For the text-containing cell, return its midpoint in [X, Y] coordinate format. 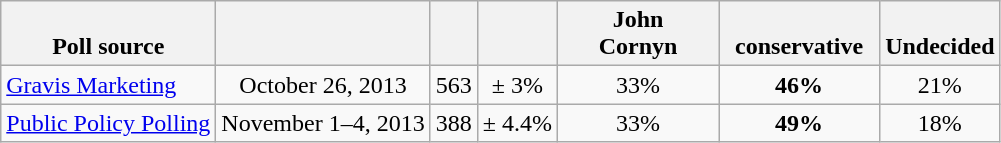
388 [454, 123]
49% [800, 123]
November 1–4, 2013 [323, 123]
± 3% [517, 85]
October 26, 2013 [323, 85]
21% [940, 85]
JohnCornyn [638, 34]
Undecided [940, 34]
Public Policy Polling [108, 123]
Poll source [108, 34]
± 4.4% [517, 123]
18% [940, 123]
conservative [800, 34]
563 [454, 85]
Gravis Marketing [108, 85]
46% [800, 85]
